Locate the cell with the specified text and output its [X, Y] center coordinate. 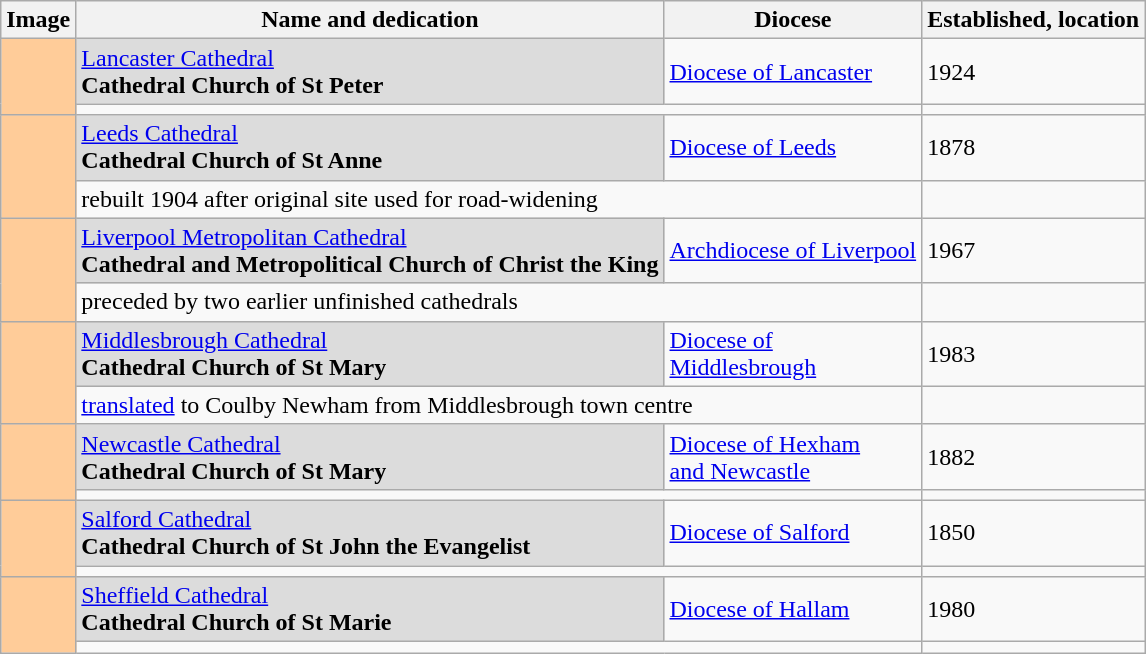
Diocese ofMiddlesbrough [793, 354]
translated to Coulby Newham from Middlesbrough town centre [499, 405]
Diocese of Leeds [793, 148]
Middlesbrough CathedralCathedral Church of St Mary [370, 354]
Name and dedication [370, 20]
1878 [1034, 148]
Diocese of Hallam [793, 610]
Archdiocese of Liverpool [793, 250]
Diocese of Hexhamand Newcastle [793, 456]
Diocese of Lancaster [793, 72]
1967 [1034, 250]
rebuilt 1904 after original site used for road-widening [499, 199]
1980 [1034, 610]
Salford CathedralCathedral Church of St John the Evangelist [370, 532]
1850 [1034, 532]
Established, location [1034, 20]
Image [38, 20]
Newcastle CathedralCathedral Church of St Mary [370, 456]
Lancaster CathedralCathedral Church of St Peter [370, 72]
Diocese of Salford [793, 532]
Liverpool Metropolitan CathedralCathedral and Metropolitical Church of Christ the King [370, 250]
Leeds CathedralCathedral Church of St Anne [370, 148]
Diocese [793, 20]
1882 [1034, 456]
1924 [1034, 72]
preceded by two earlier unfinished cathedrals [499, 302]
Sheffield CathedralCathedral Church of St Marie [370, 610]
1983 [1034, 354]
